Find where the given text appears and provide that cell's center as [X, Y] coordinate. 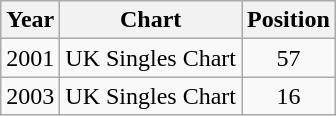
Chart [151, 20]
57 [289, 58]
2003 [30, 96]
Year [30, 20]
2001 [30, 58]
Position [289, 20]
16 [289, 96]
